Find where the given text appears and provide that cell's center as [X, Y] coordinate. 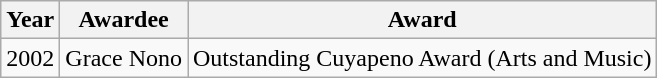
Outstanding Cuyapeno Award (Arts and Music) [422, 58]
Year [30, 20]
Awardee [124, 20]
Award [422, 20]
2002 [30, 58]
Grace Nono [124, 58]
